Search for the cell housing the specified text and yield its [X, Y] center coordinate. 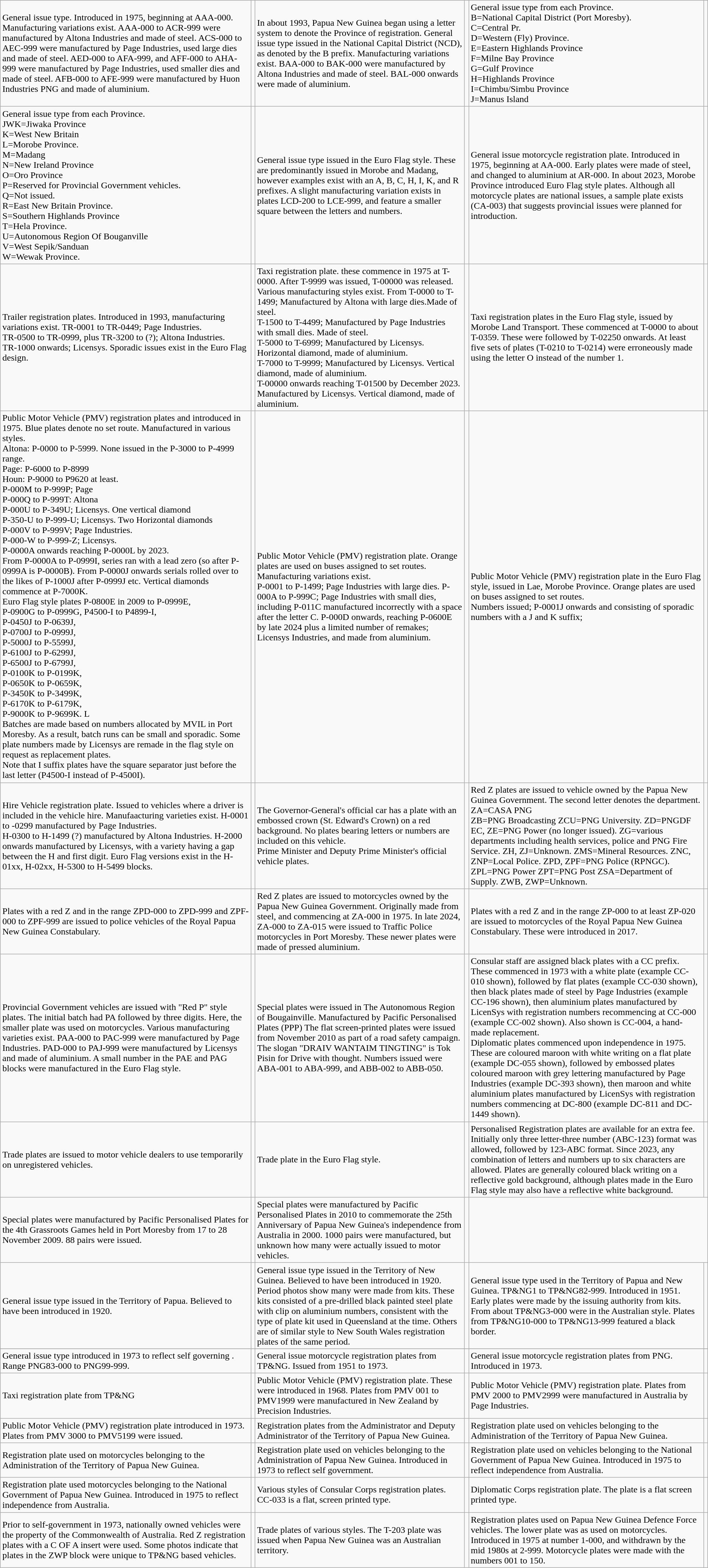
Public Motor Vehicle (PMV) registration plate. Plates from PMV 2000 to PMV2999 were manufactured in Australia by Page Industries. [586, 1396]
Trade plates of various styles. The T-203 plate was issued when Papua New Guinea was an Australian territory. [360, 1540]
Registration plate used on vehicles belonging to the Administration of the Territory of Papua New Guinea. [586, 1430]
Trade plates are issued to motor vehicle dealers to use temporarily on unregistered vehicles. [126, 1159]
Registration plates from the Administrator and Deputy Administrator of the Territory of Papua New Guinea. [360, 1430]
Trade plate in the Euro Flag style. [360, 1159]
Taxi registration plate from TP&NG [126, 1396]
Registration plate used on motorcycles belonging to the Administration of the Territory of Papua New Guinea. [126, 1460]
Public Motor Vehicle (PMV) registration plate introduced in 1973. Plates from PMV 3000 to PMV5199 were issued. [126, 1430]
General issue motorcycle registration plates from PNG. Introduced in 1973. [586, 1361]
Diplomatic Corps registration plate. The plate is a flat screen printed type. [586, 1495]
General issue motorcycle registration plates from TP&NG. Issued from 1951 to 1973. [360, 1361]
General issue type introduced in 1973 to reflect self governing . Range PNG83-000 to PNG99-999. [126, 1361]
Registration plate used on vehicles belonging to the Administration of Papua New Guinea. Introduced in 1973 to reflect self government. [360, 1460]
Various styles of Consular Corps registration plates. CC-033 is a flat, screen printed type. [360, 1495]
General issue type issued in the Territory of Papua. Believed to have been introduced in 1920. [126, 1306]
